Pinpoint the cell where the given text exists, returning its [X, Y] midpoint coordinate. 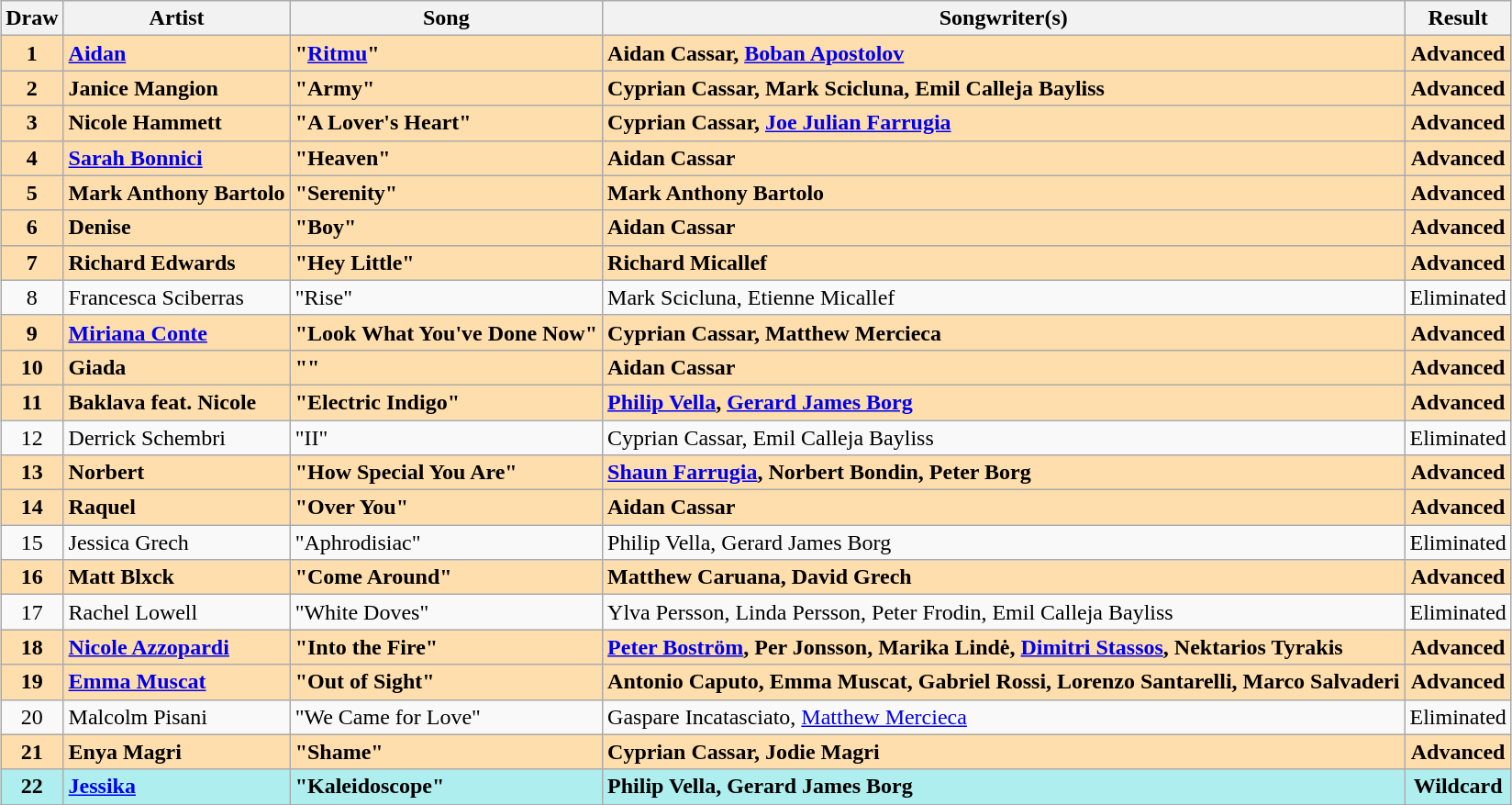
3 [32, 123]
Mark Scicluna, Etienne Micallef [1004, 297]
11 [32, 402]
"How Special You Are" [446, 473]
Cyprian Cassar, Joe Julian Farrugia [1004, 123]
Ylva Persson, Linda Persson, Peter Frodin, Emil Calleja Bayliss [1004, 612]
Songwriter(s) [1004, 18]
Shaun Farrugia, Norbert Bondin, Peter Borg [1004, 473]
Jessika [176, 787]
Gaspare Incatasciato, Matthew Mercieca [1004, 717]
18 [32, 647]
"Serenity" [446, 193]
Janice Mangion [176, 88]
21 [32, 752]
"Come Around" [446, 577]
"White Doves" [446, 612]
Draw [32, 18]
"Look What You've Done Now" [446, 332]
Aidan Cassar, Boban Apostolov [1004, 53]
10 [32, 367]
Malcolm Pisani [176, 717]
16 [32, 577]
"Electric Indigo" [446, 402]
"Out of Sight" [446, 682]
"" [446, 367]
Norbert [176, 473]
Sarah Bonnici [176, 158]
"Heaven" [446, 158]
"A Lover's Heart" [446, 123]
"Aphrodisiac" [446, 542]
17 [32, 612]
15 [32, 542]
Aidan [176, 53]
Giada [176, 367]
Artist [176, 18]
Matt Blxck [176, 577]
13 [32, 473]
Matthew Caruana, David Grech [1004, 577]
7 [32, 263]
12 [32, 438]
"Ritmu" [446, 53]
"Hey Little" [446, 263]
"Army" [446, 88]
6 [32, 228]
Baklava feat. Nicole [176, 402]
Enya Magri [176, 752]
Nicole Hammett [176, 123]
19 [32, 682]
"Rise" [446, 297]
Miriana Conte [176, 332]
"Kaleidoscope" [446, 787]
"Over You" [446, 508]
2 [32, 88]
Richard Micallef [1004, 263]
5 [32, 193]
14 [32, 508]
Cyprian Cassar, Matthew Mercieca [1004, 332]
Rachel Lowell [176, 612]
Song [446, 18]
Denise [176, 228]
Cyprian Cassar, Jodie Magri [1004, 752]
20 [32, 717]
22 [32, 787]
Raquel [176, 508]
4 [32, 158]
"Into the Fire" [446, 647]
Richard Edwards [176, 263]
Derrick Schembri [176, 438]
9 [32, 332]
"Shame" [446, 752]
Cyprian Cassar, Emil Calleja Bayliss [1004, 438]
Antonio Caputo, Emma Muscat, Gabriel Rossi, Lorenzo Santarelli, Marco Salvaderi [1004, 682]
"We Came for Love" [446, 717]
8 [32, 297]
Emma Muscat [176, 682]
Cyprian Cassar, Mark Scicluna, Emil Calleja Bayliss [1004, 88]
1 [32, 53]
"Boy" [446, 228]
"II" [446, 438]
Wildcard [1458, 787]
Nicole Azzopardi [176, 647]
Jessica Grech [176, 542]
Result [1458, 18]
Francesca Sciberras [176, 297]
Peter Boström, Per Jonsson, Marika Lindė, Dimitri Stassos, Nektarios Tyrakis [1004, 647]
